Extract the [x, y] coordinate from the center of the cell holding the provided text.  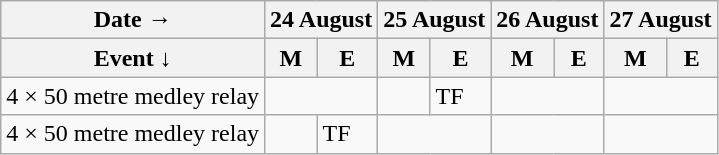
25 August [434, 20]
Date → [133, 20]
26 August [548, 20]
Event ↓ [133, 58]
27 August [660, 20]
24 August [322, 20]
